Determine the (x, y) coordinate at the center of the cell enclosing the given text.  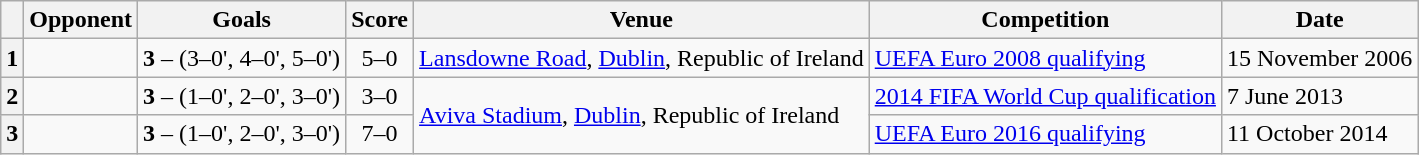
5–0 (380, 58)
Date (1319, 20)
UEFA Euro 2016 qualifying (1045, 134)
Score (380, 20)
UEFA Euro 2008 qualifying (1045, 58)
Opponent (81, 20)
11 October 2014 (1319, 134)
Lansdowne Road, Dublin, Republic of Ireland (642, 58)
2 (12, 96)
3 – (3–0', 4–0', 5–0') (242, 58)
7 June 2013 (1319, 96)
1 (12, 58)
7–0 (380, 134)
3 (12, 134)
15 November 2006 (1319, 58)
Goals (242, 20)
Venue (642, 20)
Aviva Stadium, Dublin, Republic of Ireland (642, 115)
3–0 (380, 96)
Competition (1045, 20)
2014 FIFA World Cup qualification (1045, 96)
